Pinpoint the cell where the given text exists, returning its (X, Y) midpoint coordinate. 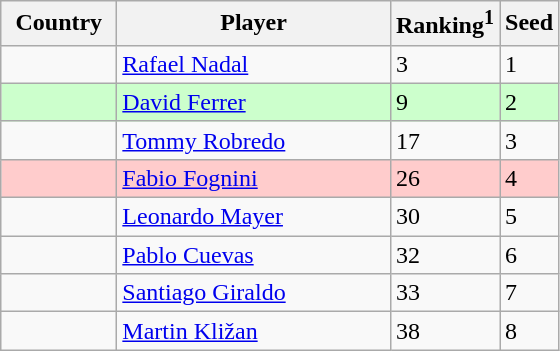
4 (530, 178)
Country (59, 24)
Ranking1 (444, 24)
5 (530, 217)
Martin Kližan (254, 331)
8 (530, 331)
Player (254, 24)
32 (444, 255)
Pablo Cuevas (254, 255)
Fabio Fognini (254, 178)
Seed (530, 24)
30 (444, 217)
Santiago Giraldo (254, 293)
17 (444, 140)
David Ferrer (254, 102)
1 (530, 64)
7 (530, 293)
Leonardo Mayer (254, 217)
38 (444, 331)
9 (444, 102)
Rafael Nadal (254, 64)
6 (530, 255)
33 (444, 293)
2 (530, 102)
26 (444, 178)
Tommy Robredo (254, 140)
